Identify which cell holds the provided text, then report its (X, Y) central coordinate. 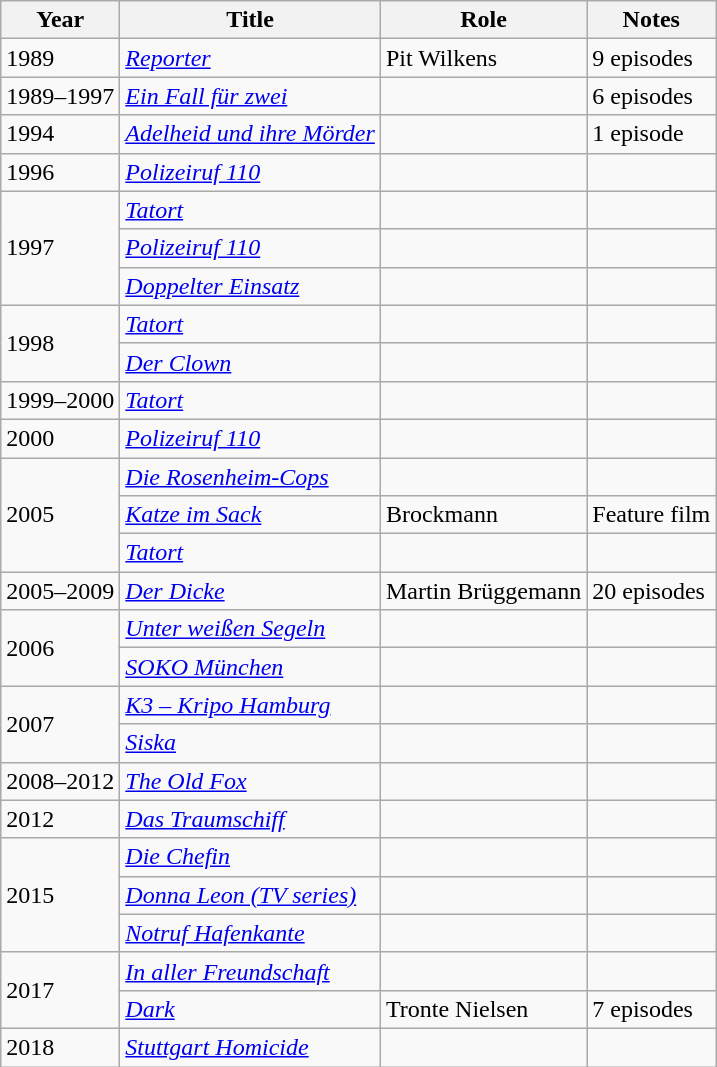
Stuttgart Homicide (250, 1047)
2007 (60, 724)
1996 (60, 172)
2008–2012 (60, 781)
Donna Leon (TV series) (250, 895)
Der Dicke (250, 591)
20 episodes (652, 591)
The Old Fox (250, 781)
2017 (60, 990)
2015 (60, 895)
1997 (60, 248)
2005 (60, 515)
6 episodes (652, 96)
Die Rosenheim-Cops (250, 477)
9 episodes (652, 58)
2006 (60, 648)
Unter weißen Segeln (250, 629)
Siska (250, 743)
2005–2009 (60, 591)
Adelheid und ihre Mörder (250, 134)
Notruf Hafenkante (250, 933)
In aller Freundschaft (250, 971)
2018 (60, 1047)
7 episodes (652, 1009)
Die Chefin (250, 857)
Der Clown (250, 362)
Year (60, 20)
Title (250, 20)
Martin Brüggemann (483, 591)
1989–1997 (60, 96)
Katze im Sack (250, 515)
Notes (652, 20)
SOKO München (250, 667)
1 episode (652, 134)
Das Traumschiff (250, 819)
1998 (60, 343)
Doppelter Einsatz (250, 286)
Brockmann (483, 515)
2012 (60, 819)
Pit Wilkens (483, 58)
Role (483, 20)
Ein Fall für zwei (250, 96)
Reporter (250, 58)
1989 (60, 58)
Dark (250, 1009)
Feature film (652, 515)
1994 (60, 134)
2000 (60, 438)
Tronte Nielsen (483, 1009)
K3 – Kripo Hamburg (250, 705)
1999–2000 (60, 400)
